Identify which cell holds the provided text, then report its [x, y] central coordinate. 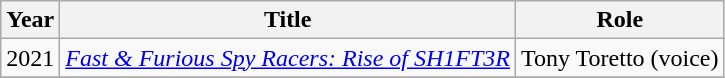
2021 [30, 58]
Tony Toretto (voice) [620, 58]
Year [30, 20]
Fast & Furious Spy Racers: Rise of SH1FT3R [288, 58]
Title [288, 20]
Role [620, 20]
